Find where the given text appears and provide that cell's center as [X, Y] coordinate. 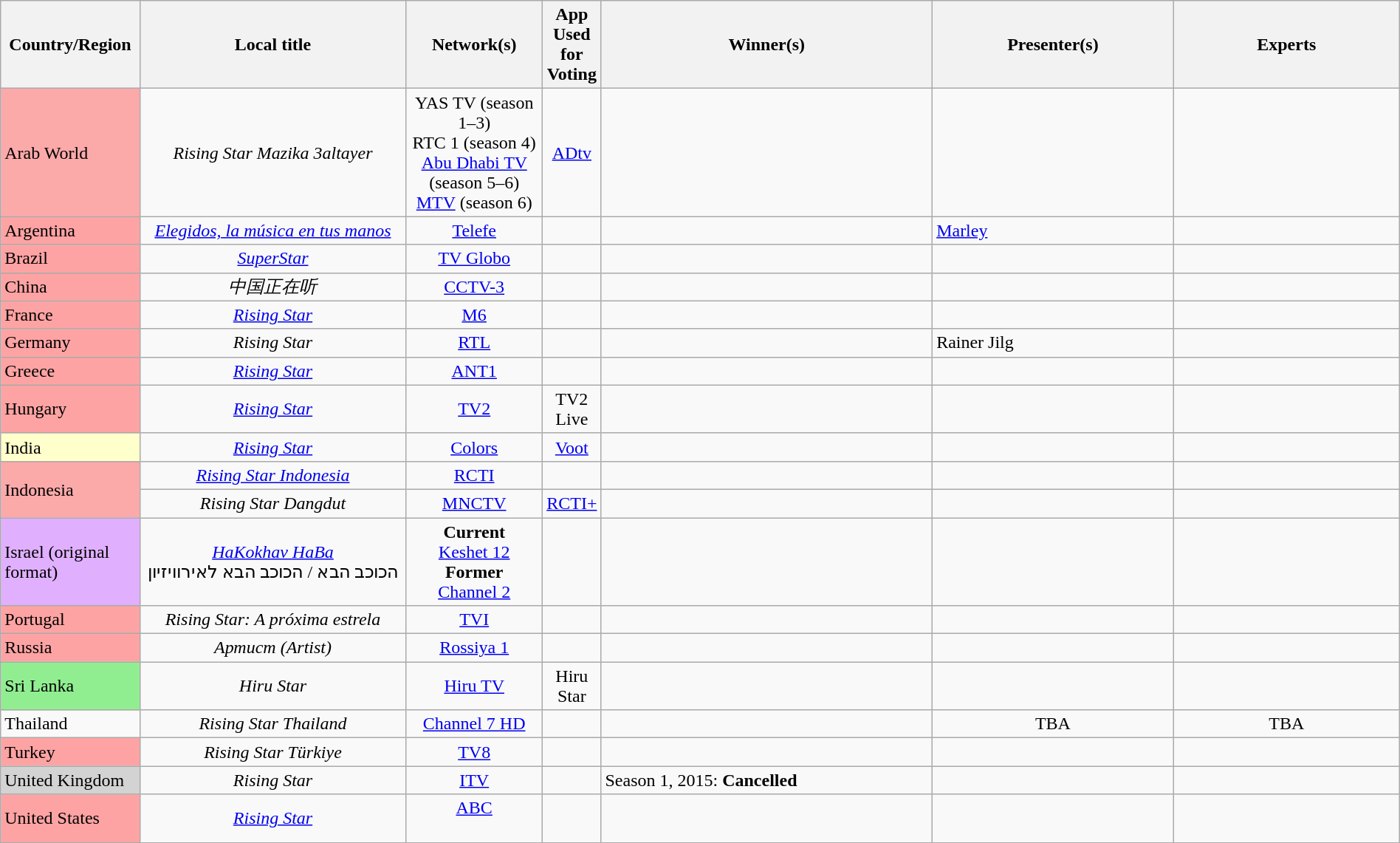
Presenter(s) [1053, 44]
Turkey [71, 752]
RTL [474, 343]
Russia [71, 648]
Rainer Jilg [1053, 343]
M6 [474, 315]
Rising Star Thailand [272, 724]
TV Globo [474, 259]
Israel (original format) [71, 562]
Colors [474, 447]
Germany [71, 343]
Local title [272, 44]
India [71, 447]
Hiru TV [474, 686]
Thailand [71, 724]
SuperStar [272, 259]
TV8 [474, 752]
Rising Star Mazika 3altayer [272, 152]
Brazil [71, 259]
HaKokhav HaBaהכוכב הבא / הכוכב הבא לאירוויזיון [272, 562]
Sri Lanka [71, 686]
MNCTV [474, 503]
TVI [474, 620]
Indonesia [71, 489]
Elegidos, la música en tus manos [272, 231]
Rising Star Indonesia [272, 475]
Arab World [71, 152]
Артист (Artist) [272, 648]
United Kingdom [71, 780]
Hungary [71, 409]
Winner(s) [766, 44]
Rising Star: A próxima estrela [272, 620]
Rossiya 1 [474, 648]
Portugal [71, 620]
RCTI+ [572, 503]
Marley [1053, 231]
Rising Star Türkiye [272, 752]
Network(s) [474, 44]
Rising Star Dangdut [272, 503]
Argentina [71, 231]
Telefe [474, 231]
Voot [572, 447]
ADtv [572, 152]
Greece [71, 371]
CurrentKeshet 12 FormerChannel 2 [474, 562]
RCTI [474, 475]
ITV [474, 780]
中国正在听 [272, 287]
Country/Region [71, 44]
Channel 7 HD [474, 724]
Season 1, 2015: Cancelled [766, 780]
ANT1 [474, 371]
France [71, 315]
App Used for Voting [572, 44]
United States [71, 819]
TV2 [474, 409]
ABC [474, 819]
YAS TV (season 1–3)RTC 1 (season 4)Abu Dhabi TV (season 5–6)MTV (season 6) [474, 152]
CCTV-3 [474, 287]
Experts [1286, 44]
China [71, 287]
TV2 Live [572, 409]
